Detect which cell encompasses the target text, then output its [x, y] center coordinate. 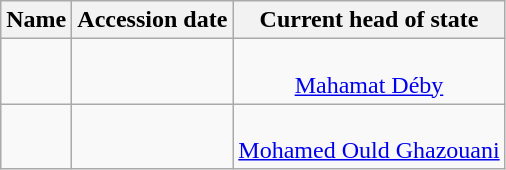
Accession date [152, 20]
Name [36, 20]
Mahamat Déby [369, 72]
Mohamed Ould Ghazouani [369, 136]
Current head of state [369, 20]
